Pinpoint the cell where the given text exists, returning its [X, Y] midpoint coordinate. 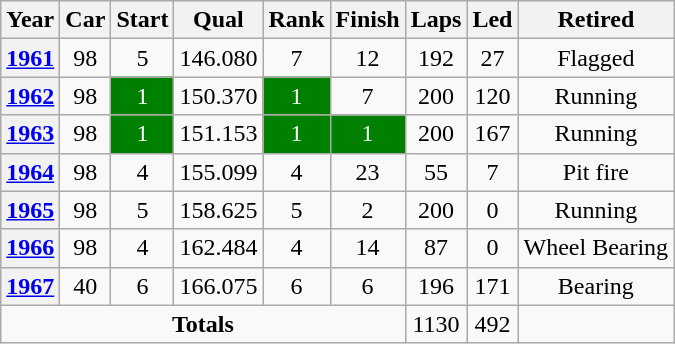
492 [492, 324]
40 [86, 286]
55 [436, 172]
Wheel Bearing [596, 248]
120 [492, 96]
1967 [30, 286]
Led [492, 20]
1130 [436, 324]
Year [30, 20]
Rank [296, 20]
150.370 [218, 96]
27 [492, 58]
196 [436, 286]
23 [368, 172]
Start [142, 20]
167 [492, 134]
192 [436, 58]
1966 [30, 248]
1963 [30, 134]
Qual [218, 20]
158.625 [218, 210]
1962 [30, 96]
Totals [203, 324]
Flagged [596, 58]
Pit fire [596, 172]
1964 [30, 172]
1961 [30, 58]
12 [368, 58]
2 [368, 210]
Bearing [596, 286]
Laps [436, 20]
162.484 [218, 248]
151.153 [218, 134]
146.080 [218, 58]
1965 [30, 210]
Finish [368, 20]
155.099 [218, 172]
14 [368, 248]
87 [436, 248]
166.075 [218, 286]
Car [86, 20]
171 [492, 286]
Retired [596, 20]
